Find where the given text appears and provide that cell's center as [X, Y] coordinate. 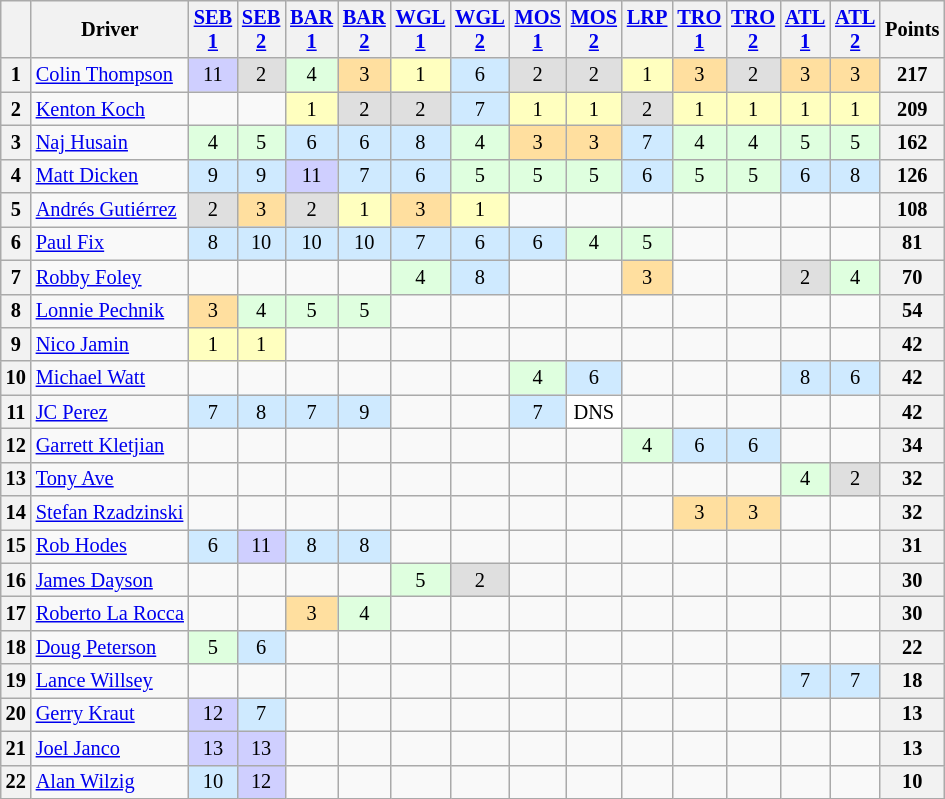
Kenton Koch [110, 109]
ATL2 [855, 29]
14 [16, 513]
Colin Thompson [110, 75]
209 [912, 109]
Andrés Gutiérrez [110, 210]
Lonnie Pechnik [110, 311]
James Dayson [110, 580]
Doug Peterson [110, 647]
Points [912, 29]
SEB2 [261, 29]
DNS [594, 412]
TRO1 [699, 29]
126 [912, 176]
Stefan Rzadzinski [110, 513]
Alan Wilzig [110, 782]
31 [912, 546]
34 [912, 445]
LRP [647, 29]
Robby Foley [110, 277]
15 [16, 546]
TRO2 [753, 29]
WGL1 [421, 29]
16 [16, 580]
JC Perez [110, 412]
81 [912, 243]
Garrett Kletjian [110, 445]
19 [16, 681]
SEB1 [213, 29]
Paul Fix [110, 243]
20 [16, 714]
BAR2 [364, 29]
WGL2 [480, 29]
Roberto La Rocca [110, 613]
Driver [110, 29]
Michael Watt [110, 378]
Gerry Kraut [110, 714]
Joel Janco [110, 748]
Matt Dicken [110, 176]
MOS1 [538, 29]
BAR1 [312, 29]
217 [912, 75]
21 [16, 748]
108 [912, 210]
Lance Willsey [110, 681]
Naj Husain [110, 142]
MOS2 [594, 29]
17 [16, 613]
Tony Ave [110, 479]
54 [912, 311]
Rob Hodes [110, 546]
ATL1 [805, 29]
Nico Jamin [110, 344]
70 [912, 277]
162 [912, 142]
